Return (x, y) of the center of cell containing provided text 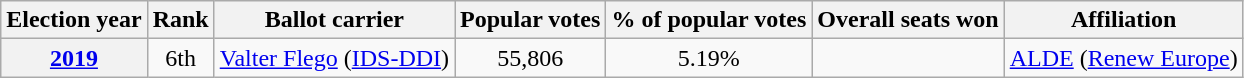
% of popular votes (709, 20)
ALDE (Renew Europe) (1124, 58)
Affiliation (1124, 20)
2019 (74, 58)
55,806 (530, 58)
Election year (74, 20)
6th (180, 58)
Valter Flego (IDS-DDI) (334, 58)
Ballot carrier (334, 20)
Popular votes (530, 20)
5.19% (709, 58)
Rank (180, 20)
Overall seats won (908, 20)
